Search for the cell housing the specified text and yield its [X, Y] center coordinate. 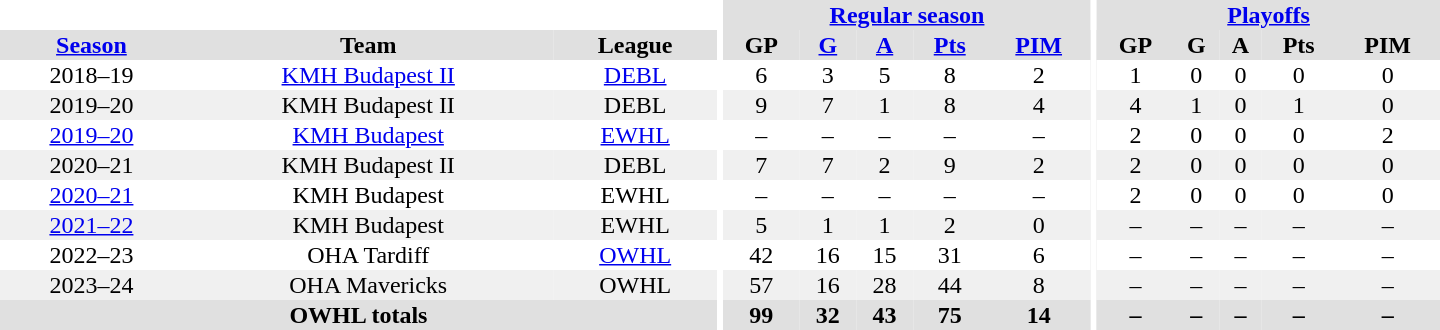
14 [1039, 315]
15 [884, 255]
OHA Mavericks [368, 285]
42 [761, 255]
Playoffs [1268, 15]
75 [950, 315]
OWHL totals [358, 315]
Team [368, 45]
League [636, 45]
28 [884, 285]
OHA Tardiff [368, 255]
Regular season [907, 15]
43 [884, 315]
57 [761, 285]
Season [92, 45]
2023–24 [92, 285]
3 [828, 75]
32 [828, 315]
99 [761, 315]
2018–19 [92, 75]
44 [950, 285]
2021–22 [92, 225]
2022–23 [92, 255]
31 [950, 255]
